Locate the cell with the specified text and output its (X, Y) center coordinate. 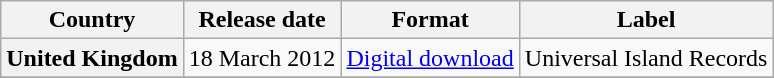
Country (92, 20)
United Kingdom (92, 58)
Digital download (430, 58)
Format (430, 20)
Release date (262, 20)
18 March 2012 (262, 58)
Label (646, 20)
Universal Island Records (646, 58)
